For the text-containing cell, return its midpoint in [x, y] coordinate format. 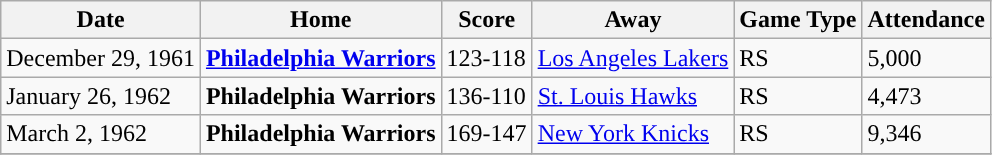
March 2, 1962 [101, 134]
169-147 [486, 134]
4,473 [926, 96]
Home [320, 20]
December 29, 1961 [101, 58]
New York Knicks [633, 134]
Attendance [926, 20]
Los Angeles Lakers [633, 58]
123-118 [486, 58]
St. Louis Hawks [633, 96]
9,346 [926, 134]
Score [486, 20]
136-110 [486, 96]
Date [101, 20]
January 26, 1962 [101, 96]
Game Type [798, 20]
Away [633, 20]
5,000 [926, 58]
